Return the [x, y] coordinate for the center point of the cell that contains the specified text.  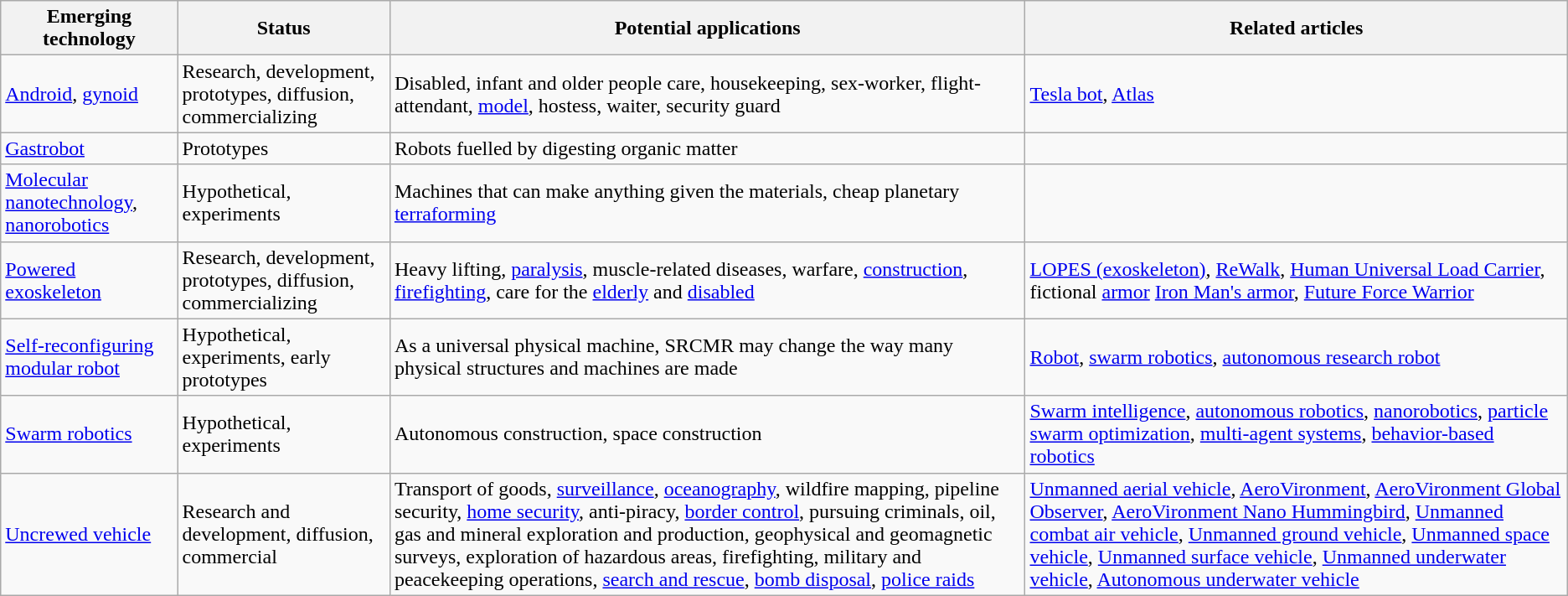
Self-reconfiguring modular robot [89, 357]
Disabled, infant and older people care, housekeeping, sex-worker, flight-attendant, model, hostess, waiter, security guard [707, 94]
Prototypes [283, 148]
Autonomous construction, space construction [707, 434]
Uncrewed vehicle [89, 534]
Powered exoskeleton [89, 280]
LOPES (exoskeleton), ReWalk, Human Universal Load Carrier, fictional armor Iron Man's armor, Future Force Warrior [1297, 280]
Robots fuelled by digesting organic matter [707, 148]
Tesla bot, Atlas [1297, 94]
Swarm intelligence, autonomous robotics, nanorobotics, particle swarm optimization, multi-agent systems, behavior-based robotics [1297, 434]
Hypothetical, experiments, early prototypes [283, 357]
Robot, swarm robotics, autonomous research robot [1297, 357]
Emerging technology [89, 29]
Gastrobot [89, 148]
Research and development, diffusion, commercial [283, 534]
Heavy lifting, paralysis, muscle-related diseases, warfare, construction, firefighting, care for the elderly and disabled [707, 280]
Android, gynoid [89, 94]
Potential applications [707, 29]
Machines that can make anything given the materials, cheap planetary terraforming [707, 203]
Molecular nanotechnology, nanorobotics [89, 203]
Swarm robotics [89, 434]
Status [283, 29]
Related articles [1297, 29]
As a universal physical machine, SRCMR may change the way many physical structures and machines are made [707, 357]
